Capture the cell that displays the provided text and extract its [X, Y] central coordinate. 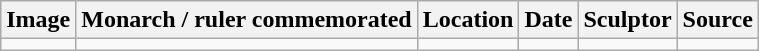
Image [38, 20]
Sculptor [628, 20]
Date [548, 20]
Source [718, 20]
Location [468, 20]
Monarch / ruler commemorated [246, 20]
